Pinpoint the cell where the given text exists, returning its (x, y) midpoint coordinate. 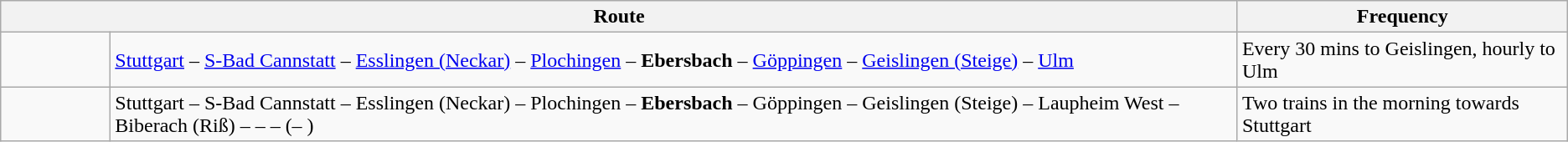
Two trains in the morning towards Stuttgart (1402, 114)
Every 30 mins to Geislingen, hourly to Ulm (1402, 60)
Route (620, 17)
Stuttgart – S-Bad Cannstatt – Esslingen (Neckar) – Plochingen – Ebersbach – Göppingen – Geislingen (Steige) – Ulm (674, 60)
Frequency (1402, 17)
